Scan for the cell matching the given text and deliver its [X, Y] coordinate at center. 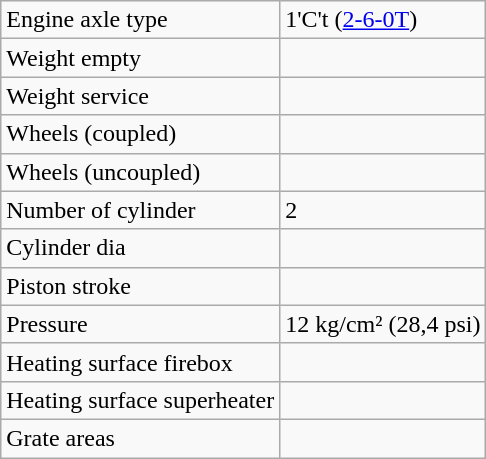
Pressure [140, 324]
Grate areas [140, 438]
Weight service [140, 96]
Heating surface superheater [140, 400]
Cylinder dia [140, 248]
2 [383, 210]
Weight empty [140, 58]
Wheels (uncoupled) [140, 172]
Number of cylinder [140, 210]
Heating surface firebox [140, 362]
Wheels (coupled) [140, 134]
Engine axle type [140, 20]
Piston stroke [140, 286]
12 kg/cm² (28,4 psi) [383, 324]
1'C't (2-6-0T) [383, 20]
